Capture the cell that displays the provided text and extract its (X, Y) central coordinate. 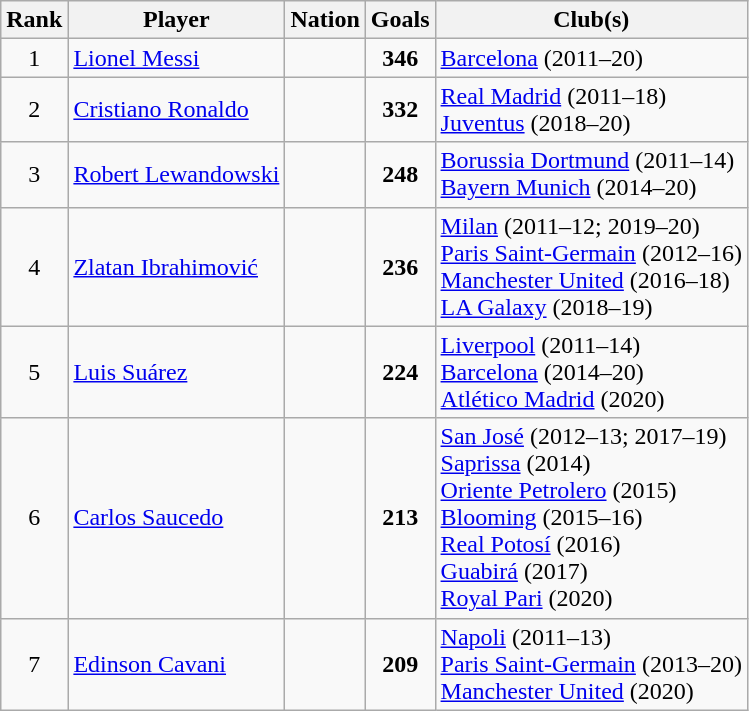
332 (400, 110)
Goals (400, 20)
5 (34, 372)
Carlos Saucedo (176, 518)
Napoli (2011–13) Paris Saint-Germain (2013–20) Manchester United (2020) (591, 664)
346 (400, 58)
224 (400, 372)
San José (2012–13; 2017–19) Saprissa (2014) Oriente Petrolero (2015) Blooming (2015–16) Real Potosí (2016) Guabirá (2017) Royal Pari (2020) (591, 518)
Cristiano Ronaldo (176, 110)
213 (400, 518)
2 (34, 110)
4 (34, 266)
Lionel Messi (176, 58)
Nation (325, 20)
236 (400, 266)
6 (34, 518)
Milan (2011–12; 2019–20) Paris Saint-Germain (2012–16) Manchester United (2016–18) LA Galaxy (2018–19) (591, 266)
Liverpool (2011–14) Barcelona (2014–20) Atlético Madrid (2020) (591, 372)
3 (34, 174)
Real Madrid (2011–18) Juventus (2018–20) (591, 110)
Player (176, 20)
209 (400, 664)
Zlatan Ibrahimović (176, 266)
Borussia Dortmund (2011–14) Bayern Munich (2014–20) (591, 174)
Robert Lewandowski (176, 174)
7 (34, 664)
Luis Suárez (176, 372)
Barcelona (2011–20) (591, 58)
Rank (34, 20)
248 (400, 174)
1 (34, 58)
Club(s) (591, 20)
Edinson Cavani (176, 664)
